Locate the cell with the specified text and output its [x, y] center coordinate. 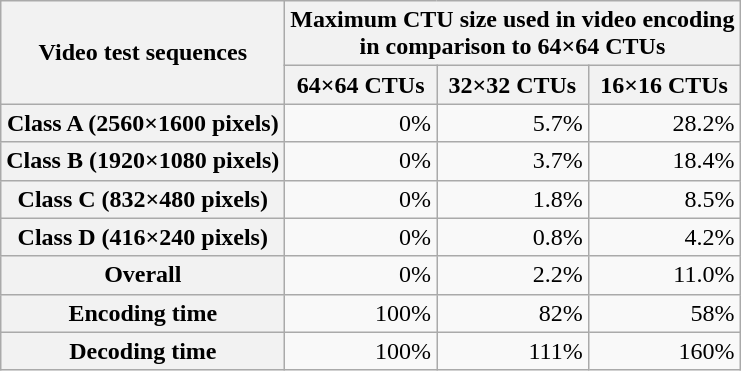
Class C (832×480 pixels) [143, 199]
Video test sequences [143, 52]
11.0% [664, 275]
2.2% [513, 275]
160% [664, 351]
3.7% [513, 161]
4.2% [664, 237]
16×16 CTUs [664, 85]
Class B (1920×1080 pixels) [143, 161]
64×64 CTUs [361, 85]
28.2% [664, 123]
Decoding time [143, 351]
Class A (2560×1600 pixels) [143, 123]
82% [513, 313]
5.7% [513, 123]
Overall [143, 275]
32×32 CTUs [513, 85]
Encoding time [143, 313]
18.4% [664, 161]
Maximum CTU size used in video encodingin comparison to 64×64 CTUs [512, 34]
8.5% [664, 199]
0.8% [513, 237]
1.8% [513, 199]
Class D (416×240 pixels) [143, 237]
111% [513, 351]
58% [664, 313]
